For the text-containing cell, return its midpoint in [X, Y] coordinate format. 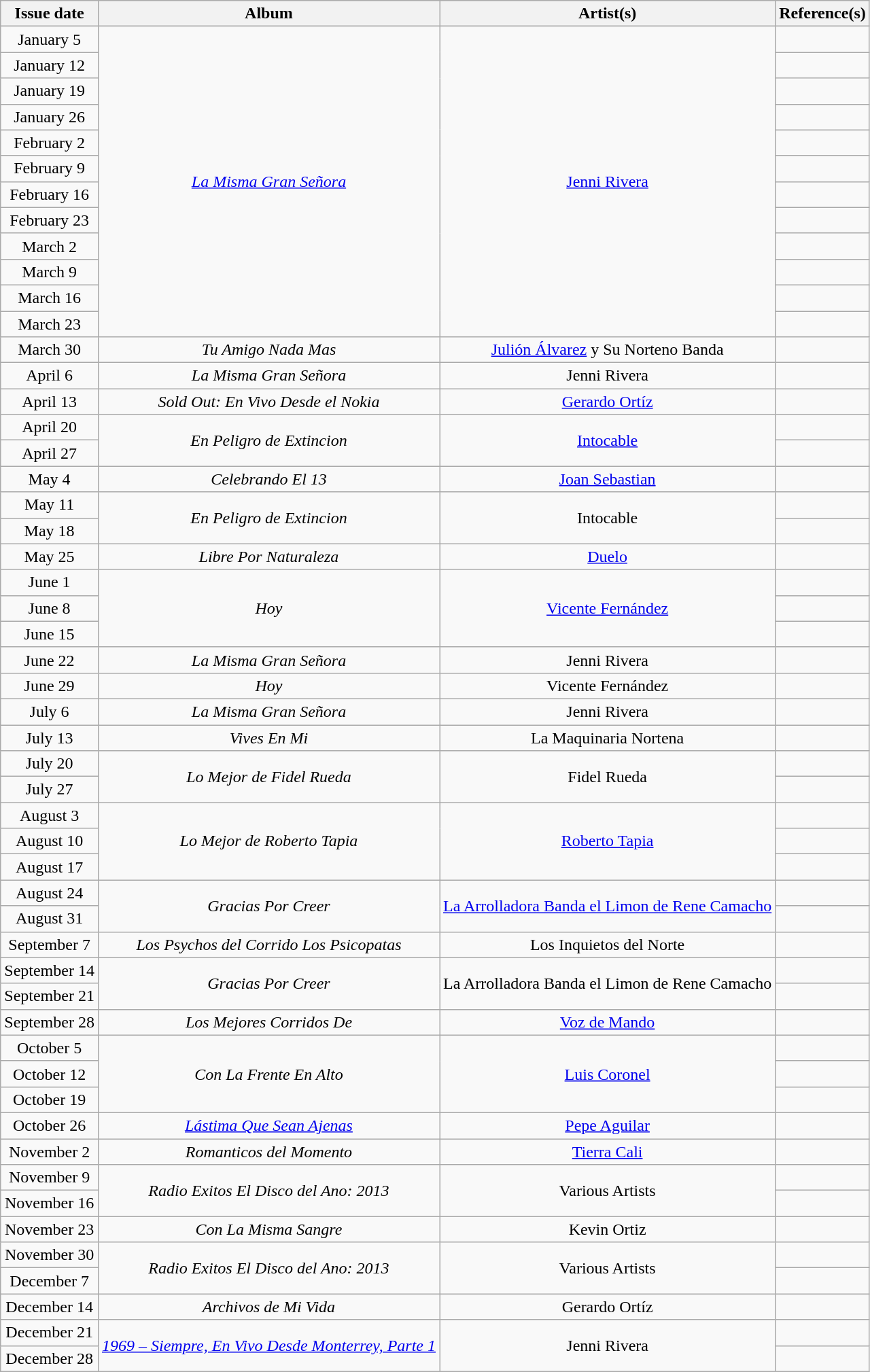
Los Inquietos del Norte [607, 945]
April 6 [50, 376]
October 26 [50, 1125]
March 9 [50, 272]
December 21 [50, 1333]
November 23 [50, 1229]
Kevin Ortiz [607, 1229]
Los Mejores Corridos De [268, 1022]
Joan Sebastian [607, 479]
February 2 [50, 143]
Con La Misma Sangre [268, 1229]
May 18 [50, 531]
June 8 [50, 608]
May 4 [50, 479]
October 19 [50, 1100]
Libre Por Naturaleza [268, 557]
September 21 [50, 996]
January 5 [50, 39]
Romanticos del Momento [268, 1152]
August 10 [50, 841]
Vives En Mi [268, 737]
January 12 [50, 65]
Archivos de Mi Vida [268, 1307]
Issue date [50, 14]
Con La Frente En Alto [268, 1074]
September 28 [50, 1022]
Lástima Que Sean Ajenas [268, 1125]
May 25 [50, 557]
December 28 [50, 1358]
Reference(s) [822, 14]
Duelo [607, 557]
August 31 [50, 919]
Lo Mejor de Fidel Rueda [268, 777]
Sold Out: En Vivo Desde el Nokia [268, 402]
June 1 [50, 582]
August 3 [50, 815]
November 16 [50, 1203]
August 17 [50, 867]
Luis Coronel [607, 1074]
La Maquinaria Nortena [607, 737]
Fidel Rueda [607, 777]
December 7 [50, 1281]
Voz de Mando [607, 1022]
June 15 [50, 634]
Pepe Aguilar [607, 1125]
October 12 [50, 1074]
July 13 [50, 737]
October 5 [50, 1048]
July 27 [50, 790]
February 23 [50, 220]
July 20 [50, 764]
August 24 [50, 893]
Lo Mejor de Roberto Tapia [268, 841]
January 26 [50, 117]
September 14 [50, 970]
Roberto Tapia [607, 841]
February 16 [50, 194]
February 9 [50, 169]
Tierra Cali [607, 1152]
March 30 [50, 350]
November 30 [50, 1255]
September 7 [50, 945]
April 20 [50, 427]
March 16 [50, 298]
Los Psychos del Corrido Los Psicopatas [268, 945]
1969 – Siempre, En Vivo Desde Monterrey, Parte 1 [268, 1345]
Celebrando El 13 [268, 479]
Album [268, 14]
April 13 [50, 402]
June 22 [50, 660]
March 23 [50, 324]
December 14 [50, 1307]
June 29 [50, 686]
March 2 [50, 246]
July 6 [50, 711]
Tu Amigo Nada Mas [268, 350]
May 11 [50, 505]
April 27 [50, 453]
January 19 [50, 91]
Artist(s) [607, 14]
November 9 [50, 1178]
Julión Álvarez y Su Norteno Banda [607, 350]
November 2 [50, 1152]
